Detect which cell encompasses the target text, then output its (X, Y) center coordinate. 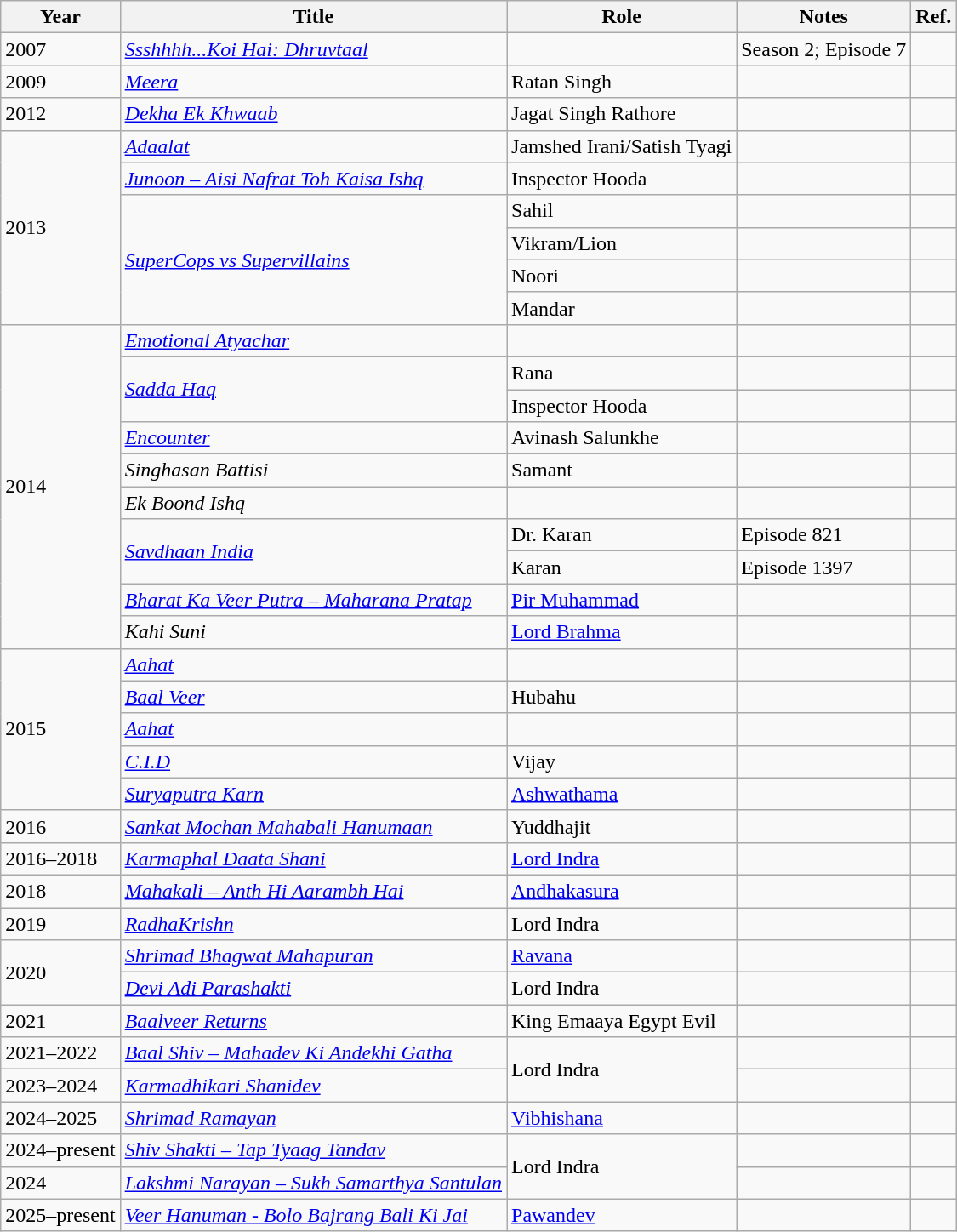
Adaalat (313, 146)
2021 (60, 1021)
Season 2; Episode 7 (823, 49)
2018 (60, 891)
2016 (60, 826)
Ashwathama (622, 794)
2013 (60, 227)
Junoon – Aisi Nafrat Toh Kaisa Ishq (313, 179)
2012 (60, 114)
Devi Adi Parashakti (313, 989)
Jamshed Irani/Satish Tyagi (622, 146)
2014 (60, 487)
2023–2024 (60, 1086)
2007 (60, 49)
2019 (60, 923)
Vikram/Lion (622, 243)
Mahakali – Anth Hi Aarambh Hai (313, 891)
Ssshhhh...Koi Hai: Dhruvtaal (313, 49)
Shrimad Bhagwat Mahapuran (313, 956)
2024–present (60, 1150)
Sadda Haq (313, 389)
SuperCops vs Supervillains (313, 260)
Ek Boond Ishq (313, 503)
Vijay (622, 761)
Samant (622, 471)
Meera (313, 82)
King Emaaya Egypt Evil (622, 1021)
Yuddhajit (622, 826)
Role (622, 17)
Shiv Shakti – Tap Tyaag Tandav (313, 1150)
Kahi Suni (313, 632)
Ravana (622, 956)
Shrimad Ramayan (313, 1118)
Jagat Singh Rathore (622, 114)
Dr. Karan (622, 535)
Emotional Atyachar (313, 340)
Year (60, 17)
Baalveer Returns (313, 1021)
Hubahu (622, 697)
Karmaphal Daata Shani (313, 858)
Pir Muhammad (622, 600)
Avinash Salunkhe (622, 438)
Veer Hanuman - Bolo Bajrang Bali Ki Jai (313, 1215)
Title (313, 17)
C.I.D (313, 761)
2024 (60, 1183)
Baal Veer (313, 697)
2016–2018 (60, 858)
Lord Brahma (622, 632)
Karan (622, 568)
2009 (60, 82)
2025–present (60, 1215)
Lakshmi Narayan – Sukh Samarthya Santulan (313, 1183)
Encounter (313, 438)
Episode 1397 (823, 568)
2015 (60, 729)
Pawandev (622, 1215)
Karmadhikari Shanidev (313, 1086)
2020 (60, 972)
2024–2025 (60, 1118)
Mandar (622, 308)
RadhaKrishn (313, 923)
Ratan Singh (622, 82)
Sahil (622, 211)
Sankat Mochan Mahabali Hanumaan (313, 826)
Noori (622, 276)
Episode 821 (823, 535)
Dekha Ek Khwaab (313, 114)
Vibhishana (622, 1118)
2021–2022 (60, 1053)
Singhasan Battisi (313, 471)
Rana (622, 373)
Suryaputra Karn (313, 794)
Ref. (934, 17)
Baal Shiv – Mahadev Ki Andekhi Gatha (313, 1053)
Bharat Ka Veer Putra – Maharana Pratap (313, 600)
Notes (823, 17)
Andhakasura (622, 891)
Savdhaan India (313, 551)
